Capture the cell that displays the provided text and extract its [X, Y] central coordinate. 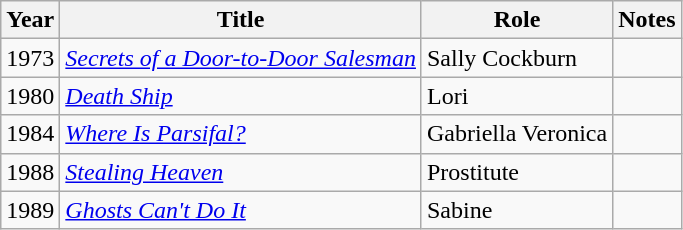
Title [241, 20]
1988 [30, 172]
1984 [30, 134]
Sally Cockburn [516, 58]
Role [516, 20]
Gabriella Veronica [516, 134]
1989 [30, 210]
1973 [30, 58]
Stealing Heaven [241, 172]
Death Ship [241, 96]
Secrets of a Door-to-Door Salesman [241, 58]
Notes [647, 20]
Ghosts Can't Do It [241, 210]
Sabine [516, 210]
Where Is Parsifal? [241, 134]
Prostitute [516, 172]
Lori [516, 96]
1980 [30, 96]
Year [30, 20]
